Locate the cell with the specified text and output its (X, Y) center coordinate. 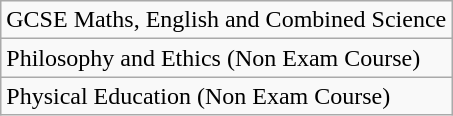
Philosophy and Ethics (Non Exam Course) (226, 58)
Physical Education (Non Exam Course) (226, 96)
GCSE Maths, English and Combined Science (226, 20)
